Identify which cell holds the provided text, then report its [X, Y] central coordinate. 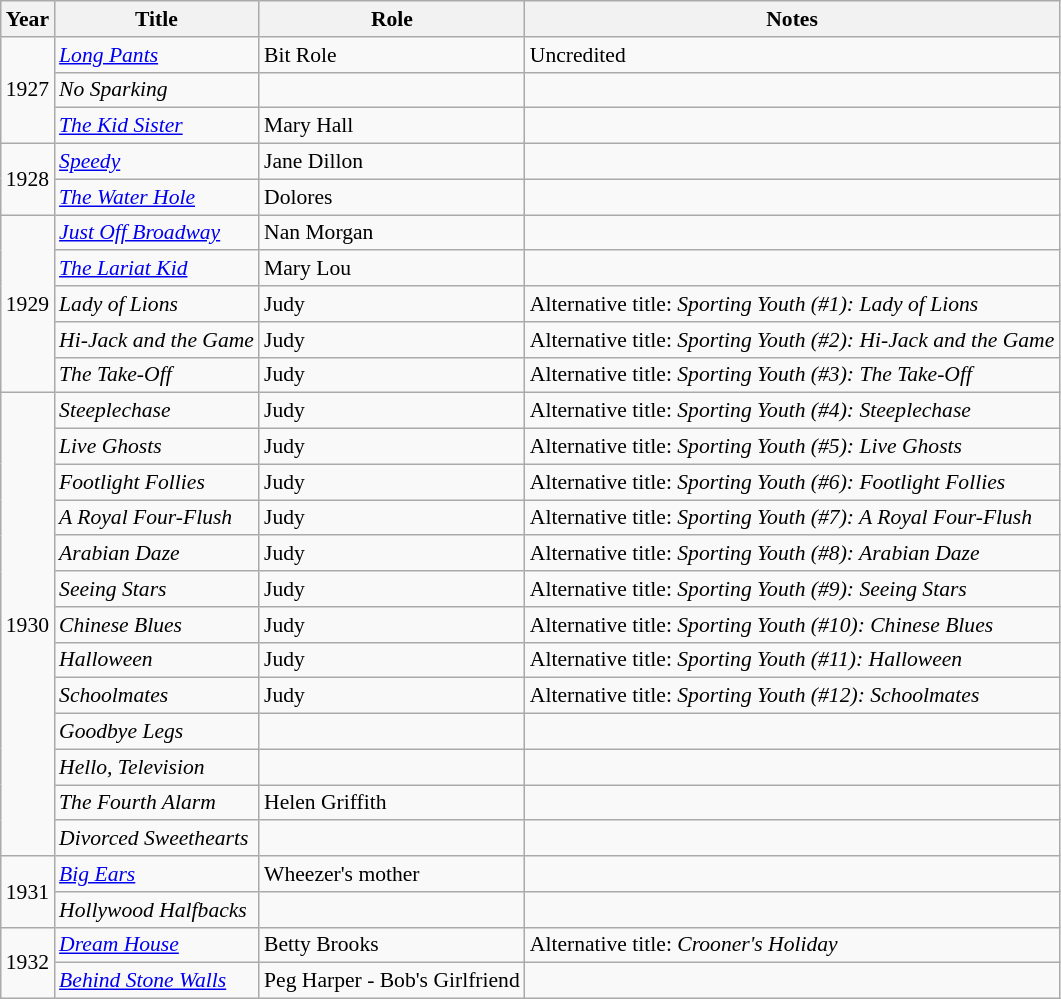
Alternative title: Sporting Youth (#11): Halloween [792, 660]
1928 [28, 180]
1927 [28, 90]
1932 [28, 962]
Alternative title: Sporting Youth (#8): Arabian Daze [792, 554]
Alternative title: Sporting Youth (#12): Schoolmates [792, 696]
Uncredited [792, 55]
Hi-Jack and the Game [156, 340]
The Lariat Kid [156, 269]
The Fourth Alarm [156, 803]
Footlight Follies [156, 482]
Alternative title: Sporting Youth (#7): A Royal Four-Flush [792, 518]
Year [28, 19]
Jane Dillon [392, 162]
Dream House [156, 945]
Goodbye Legs [156, 732]
Steeplechase [156, 411]
Seeing Stars [156, 589]
Hollywood Halfbacks [156, 910]
Alternative title: Sporting Youth (#6): Footlight Follies [792, 482]
Role [392, 19]
Speedy [156, 162]
No Sparking [156, 90]
Alternative title: Sporting Youth (#5): Live Ghosts [792, 447]
1931 [28, 892]
Nan Morgan [392, 233]
Behind Stone Walls [156, 981]
Alternative title: Sporting Youth (#4): Steeplechase [792, 411]
Dolores [392, 197]
Betty Brooks [392, 945]
Helen Griffith [392, 803]
Hello, Television [156, 767]
Just Off Broadway [156, 233]
Alternative title: Crooner's Holiday [792, 945]
Divorced Sweethearts [156, 839]
Big Ears [156, 874]
Alternative title: Sporting Youth (#1): Lady of Lions [792, 304]
Mary Lou [392, 269]
Alternative title: Sporting Youth (#10): Chinese Blues [792, 625]
The Take-Off [156, 375]
Alternative title: Sporting Youth (#2): Hi-Jack and the Game [792, 340]
Alternative title: Sporting Youth (#9): Seeing Stars [792, 589]
Chinese Blues [156, 625]
1929 [28, 304]
A Royal Four-Flush [156, 518]
Bit Role [392, 55]
Lady of Lions [156, 304]
The Kid Sister [156, 126]
Halloween [156, 660]
Title [156, 19]
Live Ghosts [156, 447]
1930 [28, 624]
Arabian Daze [156, 554]
Alternative title: Sporting Youth (#3): The Take-Off [792, 375]
Schoolmates [156, 696]
Mary Hall [392, 126]
Notes [792, 19]
The Water Hole [156, 197]
Long Pants [156, 55]
Peg Harper - Bob's Girlfriend [392, 981]
Wheezer's mother [392, 874]
